Return the [X, Y] coordinate for the center point of the cell that contains the specified text.  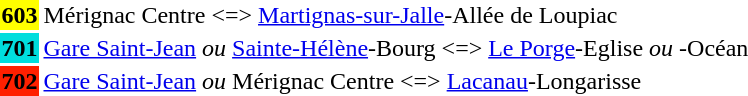
702 [20, 81]
701 [20, 48]
603 [20, 15]
